Capture the cell that displays the provided text and extract its (x, y) central coordinate. 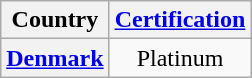
Platinum (180, 58)
Country (55, 20)
Denmark (55, 58)
Certification (180, 20)
